Find where the given text appears and provide that cell's center as (X, Y) coordinate. 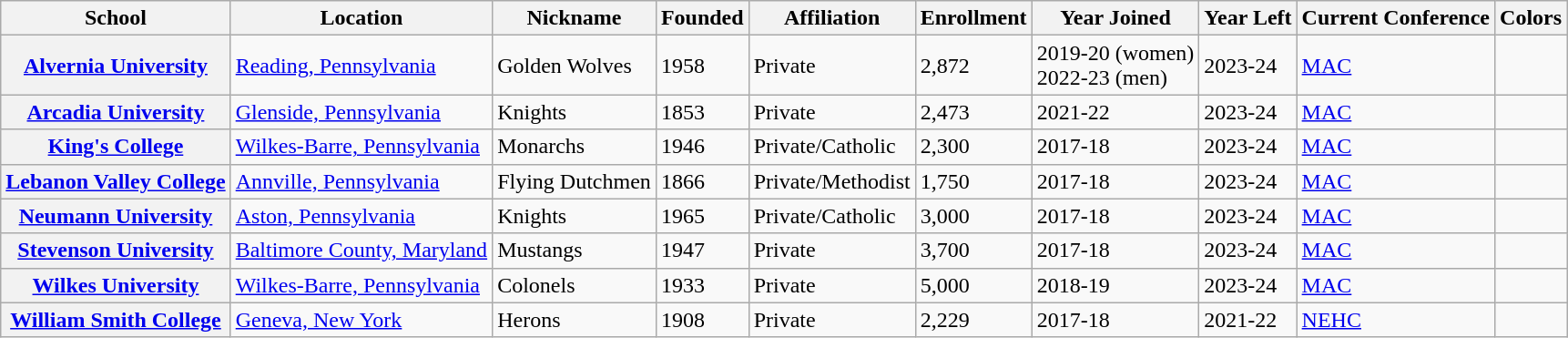
1958 (702, 66)
Mustangs (575, 251)
2,473 (973, 112)
Affiliation (832, 18)
Aston, Pennsylvania (361, 216)
2,300 (973, 147)
2,229 (973, 320)
2018-19 (1115, 285)
School (116, 18)
Annville, Pennsylvania (361, 181)
1965 (702, 216)
Geneva, New York (361, 320)
3,700 (973, 251)
Lebanon Valley College (116, 181)
Wilkes University (116, 285)
NEHC (1395, 320)
2,872 (973, 66)
Founded (702, 18)
Alvernia University (116, 66)
Arcadia University (116, 112)
Baltimore County, Maryland (361, 251)
Glenside, Pennsylvania (361, 112)
Stevenson University (116, 251)
William Smith College (116, 320)
Neumann University (116, 216)
Nickname (575, 18)
1908 (702, 320)
1946 (702, 147)
Colors (1532, 18)
Flying Dutchmen (575, 181)
1933 (702, 285)
Current Conference (1395, 18)
1947 (702, 251)
Enrollment (973, 18)
1866 (702, 181)
3,000 (973, 216)
5,000 (973, 285)
2019-20 (women)2022-23 (men) (1115, 66)
Golden Wolves (575, 66)
Monarchs (575, 147)
Year Left (1247, 18)
1,750 (973, 181)
Year Joined (1115, 18)
Reading, Pennsylvania (361, 66)
King's College (116, 147)
Location (361, 18)
Private/Methodist (832, 181)
Herons (575, 320)
1853 (702, 112)
Colonels (575, 285)
